Find where the given text appears and provide that cell's center as [x, y] coordinate. 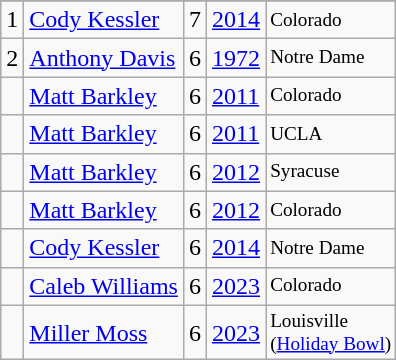
1 [12, 20]
UCLA [331, 134]
Anthony Davis [104, 58]
Louisville(Holiday Bowl) [331, 332]
Syracuse [331, 172]
7 [194, 20]
Caleb Williams [104, 286]
2 [12, 58]
1972 [236, 58]
Miller Moss [104, 332]
